Return the (X, Y) coordinate for the center point of the cell that contains the specified text.  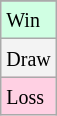
Loss (28, 96)
Win (28, 20)
Draw (28, 58)
